From the cell containing the given text, extract its center point as [X, Y] coordinate. 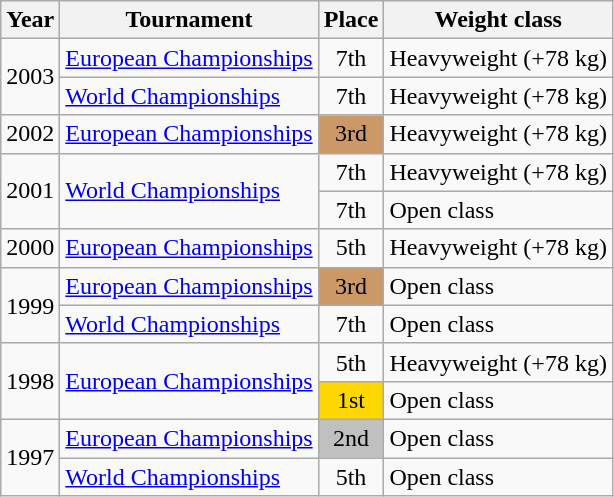
2001 [30, 191]
Year [30, 20]
Tournament [189, 20]
1998 [30, 381]
2002 [30, 134]
1997 [30, 457]
1st [351, 400]
2003 [30, 77]
1999 [30, 305]
Weight class [498, 20]
Place [351, 20]
2000 [30, 248]
2nd [351, 438]
